Search for the cell housing the specified text and yield its [X, Y] center coordinate. 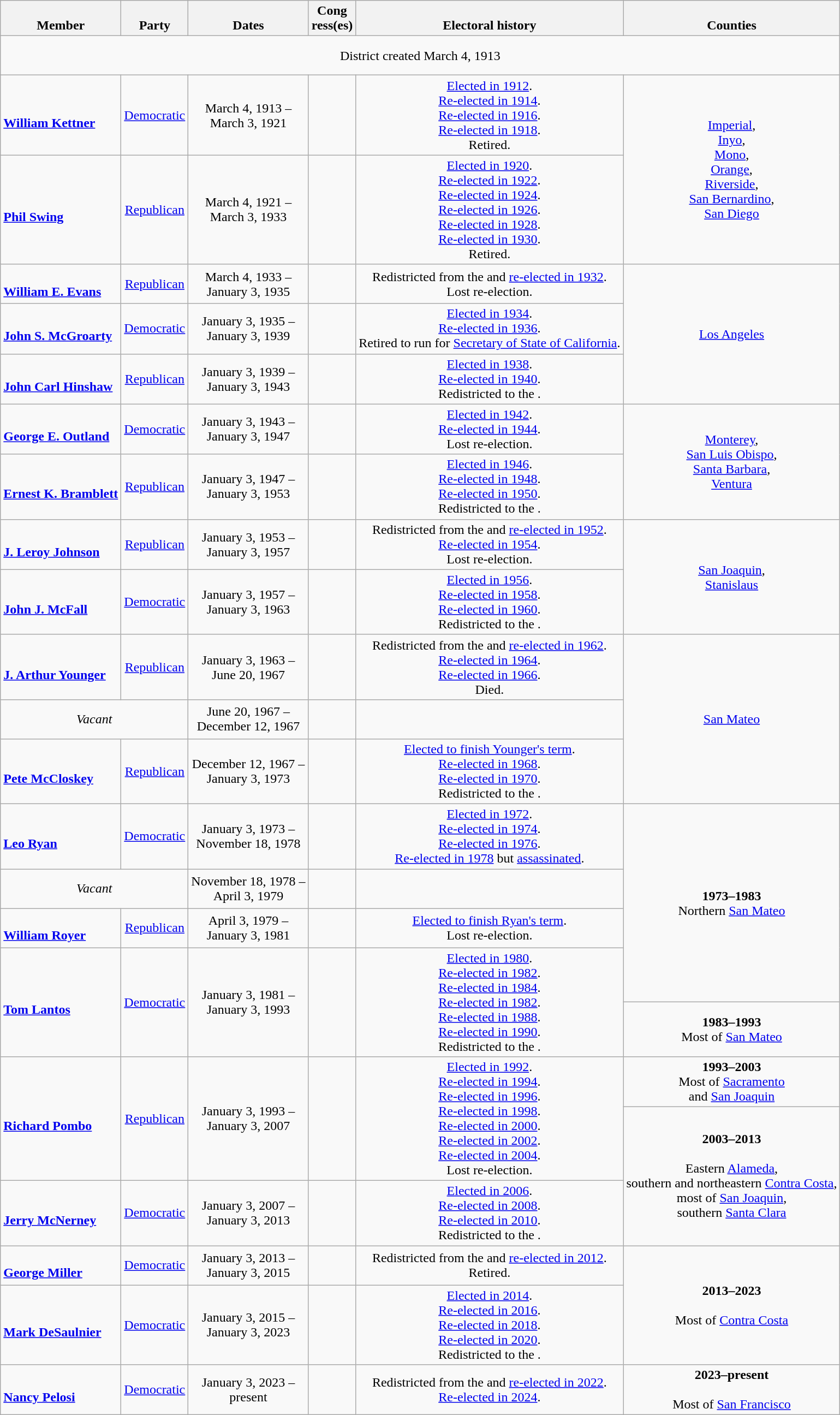
1983–1993Most of San Mateo [731, 1030]
January 3, 1939 –January 3, 1943 [248, 379]
Elected in 1956.Re-elected in 1958.Re-elected in 1960.Redistricted to the . [490, 602]
San Joaquin,Stanislaus [731, 576]
Tom Lantos [61, 1002]
2013–2023Most of Contra Costa [731, 1305]
Elected in 2014.Re-elected in 2016.Re-elected in 2018.Re-elected in 2020.Redistricted to the . [490, 1325]
January 3, 2015 –January 3, 2023 [248, 1325]
Mark DeSaulnier [61, 1325]
Party [155, 19]
William Royer [61, 928]
Pete McCloskey [61, 771]
April 3, 1979 –January 3, 1981 [248, 928]
Redistricted from the and re-elected in 2022.Re-elected in 2024. [490, 1390]
Elected in 1946.Re-elected in 1948.Re-elected in 1950.Redistricted to the . [490, 487]
Redistricted from the and re-elected in 1962.Re-elected in 1964.Re-elected in 1966.Died. [490, 667]
Elected in 1992.Re-elected in 1994.Re-elected in 1996.Re-elected in 1998.Re-elected in 2000.Re-elected in 2002.Re-elected in 2004.Lost re-election. [490, 1119]
November 18, 1978 –April 3, 1979 [248, 889]
2003–2013Eastern Alameda,southern and northeastern Contra Costa,most of San Joaquin,southern Santa Clara [731, 1176]
Electoral history [490, 19]
John J. McFall [61, 602]
Elected in 1920.Re-elected in 1922.Re-elected in 1924.Re-elected in 1926.Re-elected in 1928.Re-elected in 1930.Retired. [490, 210]
John Carl Hinshaw [61, 379]
Elected in 1938.Re-elected in 1940.Redistricted to the . [490, 379]
Leo Ryan [61, 836]
Phil Swing [61, 210]
Counties [731, 19]
Redistricted from the and re-elected in 2012.Retired. [490, 1265]
J. Leroy Johnson [61, 544]
John S. McGroarty [61, 329]
Richard Pombo [61, 1119]
William E. Evans [61, 284]
January 3, 1993 –January 3, 2007 [248, 1119]
Jerry McNerney [61, 1213]
George Miller [61, 1265]
Elected in 1934.Re-elected in 1936.Retired to run for Secretary of State of California. [490, 329]
Elected in 1942.Re-elected in 1944.Lost re-election. [490, 429]
January 3, 1947 –January 3, 1953 [248, 487]
January 3, 1981 –January 3, 1993 [248, 1002]
June 20, 1967 –December 12, 1967 [248, 719]
Redistricted from the and re-elected in 1932.Lost re-election. [490, 284]
Redistricted from the and re-elected in 1952.Re-elected in 1954.Lost re-election. [490, 544]
Elected in 1980.Re-elected in 1982.Re-elected in 1984.Re-elected in 1982.Re-elected in 1988.Re-elected in 1990.Redistricted to the . [490, 1002]
Imperial,Inyo,Mono,Orange,Riverside,San Bernardino,San Diego [731, 170]
Elected to finish Ryan's term.Lost re-election. [490, 928]
January 3, 2007 –January 3, 2013 [248, 1213]
District created March 4, 1913 [420, 56]
2023–presentMost of San Francisco [731, 1390]
Elected in 1972.Re-elected in 1974.Re-elected in 1976.Re-elected in 1978 but assassinated. [490, 836]
Elected in 1912.Re-elected in 1914.Re-elected in 1916.Re-elected in 1918.Retired. [490, 115]
William Kettner [61, 115]
Nancy Pelosi [61, 1390]
January 3, 1935 –January 3, 1939 [248, 329]
Elected in 2006.Re-elected in 2008.Re-elected in 2010.Redistricted to the . [490, 1213]
March 4, 1933 –January 3, 1935 [248, 284]
January 3, 2023 –present [248, 1390]
January 3, 1953 –January 3, 1957 [248, 544]
Monterey,San Luis Obispo,Santa Barbara,Ventura [731, 462]
January 3, 1963 –June 20, 1967 [248, 667]
Dates [248, 19]
January 3, 1957 –January 3, 1963 [248, 602]
January 3, 2013 –January 3, 2015 [248, 1265]
March 4, 1913 –March 3, 1921 [248, 115]
January 3, 1943 –January 3, 1947 [248, 429]
Elected to finish Younger's term.Re-elected in 1968.Re-elected in 1970.Redistricted to the . [490, 771]
January 3, 1973 –November 18, 1978 [248, 836]
Congress(es) [332, 19]
Ernest K. Bramblett [61, 487]
George E. Outland [61, 429]
1973–1983Northern San Mateo [731, 903]
Los Angeles [731, 334]
1993–2003Most of Sacramentoand San Joaquin [731, 1082]
San Mateo [731, 719]
March 4, 1921 –March 3, 1933 [248, 210]
J. Arthur Younger [61, 667]
Member [61, 19]
December 12, 1967 –January 3, 1973 [248, 771]
